Pinpoint the cell where the given text exists, returning its (X, Y) midpoint coordinate. 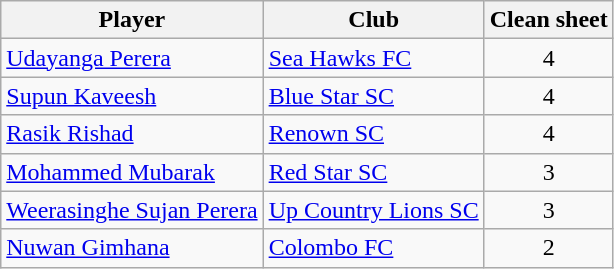
Renown SC (374, 134)
Nuwan Gimhana (132, 248)
Club (374, 20)
Red Star SC (374, 172)
Weerasinghe Sujan Perera (132, 210)
Up Country Lions SC (374, 210)
Clean sheet (548, 20)
Mohammed Mubarak (132, 172)
Rasik Rishad (132, 134)
Blue Star SC (374, 96)
Supun Kaveesh (132, 96)
2 (548, 248)
Player (132, 20)
Sea Hawks FC (374, 58)
Colombo FC (374, 248)
Udayanga Perera (132, 58)
